Return the (x, y) coordinate for the center point of the cell that contains the specified text.  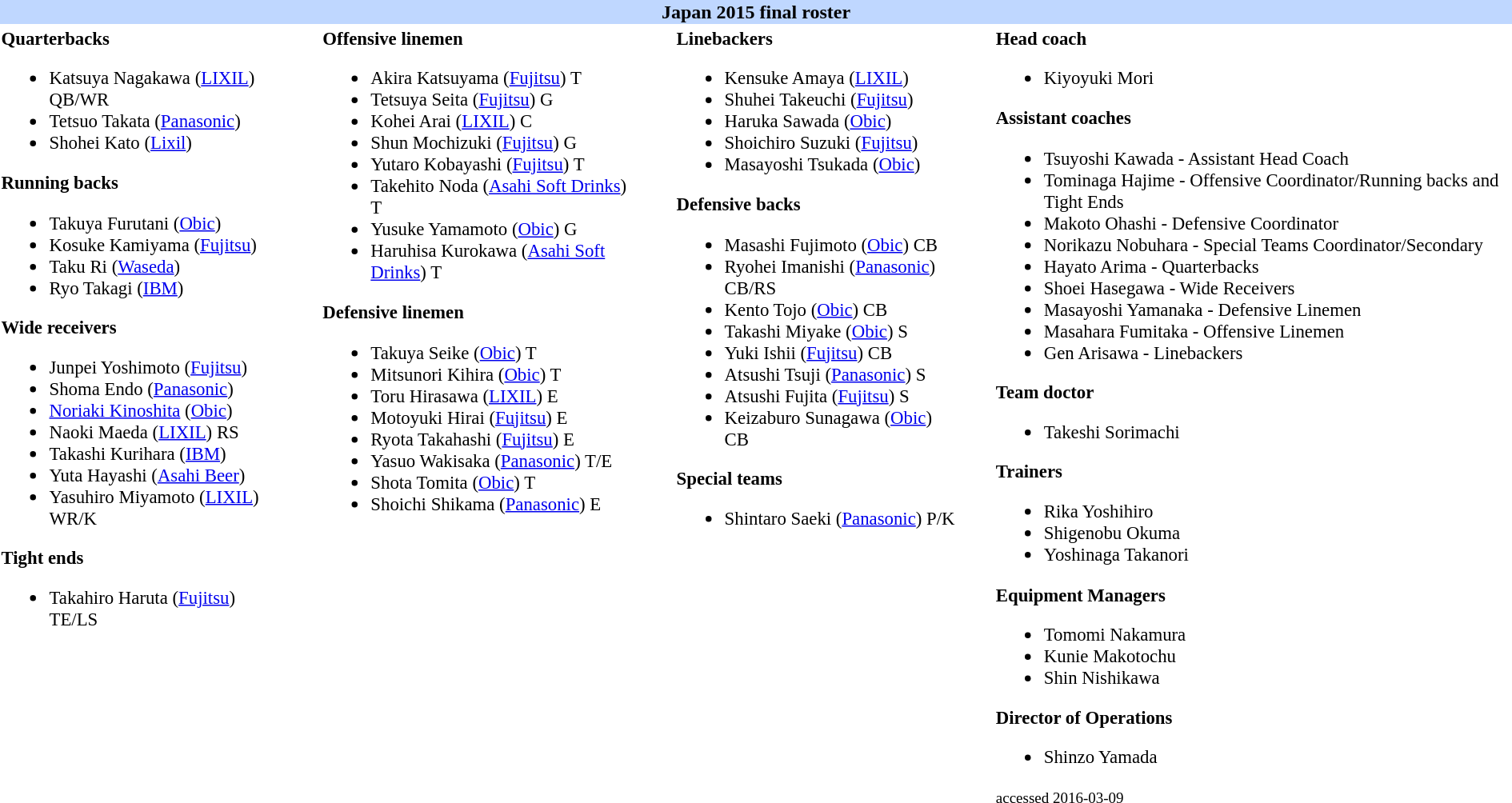
Japan 2015 final roster (756, 12)
